Detect which cell encompasses the target text, then output its (x, y) center coordinate. 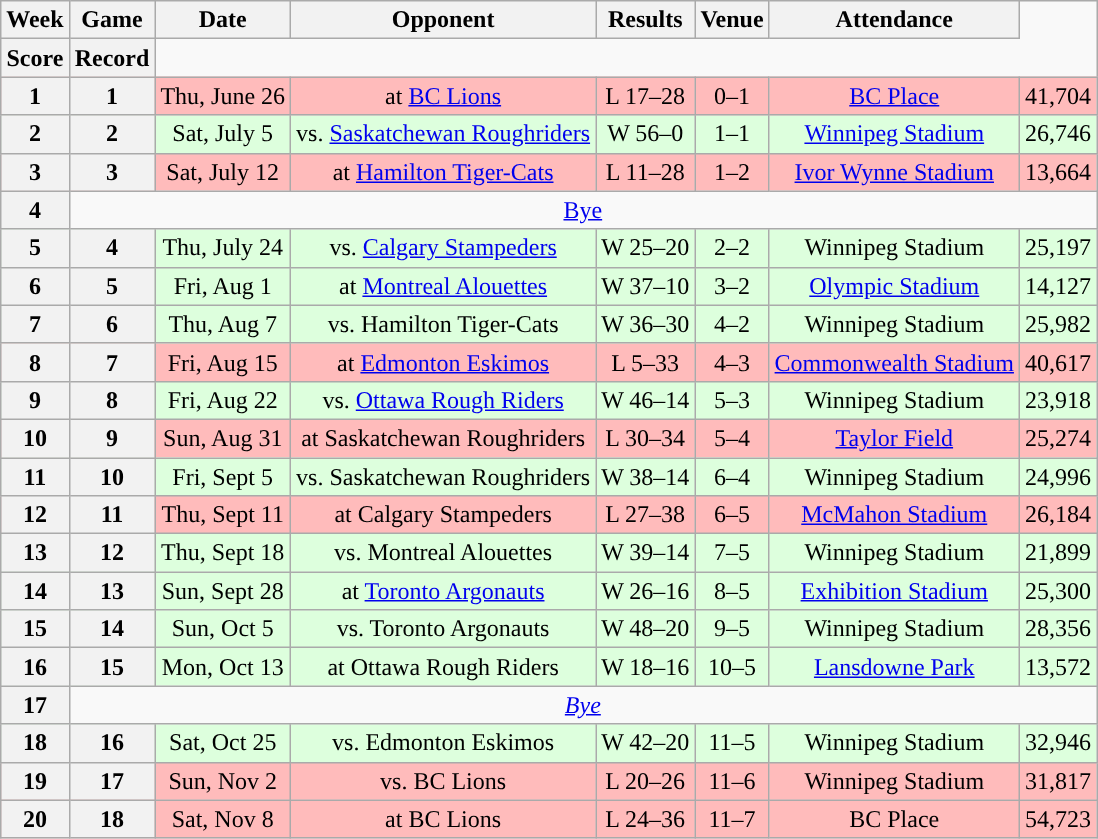
W 42–20 (646, 743)
Thu, Sept 11 (223, 515)
21,899 (1058, 553)
25,300 (1058, 591)
Thu, Sept 18 (223, 553)
vs. Ottawa Rough Riders (444, 400)
Fri, Sept 5 (223, 477)
vs. BC Lions (444, 781)
6–5 (732, 515)
23,918 (1058, 400)
8–5 (732, 591)
26,746 (1058, 134)
at Hamilton Tiger-Cats (444, 172)
5–3 (732, 400)
9–5 (732, 629)
at Ottawa Rough Riders (444, 667)
1–2 (732, 172)
Venue (732, 20)
vs. Montreal Alouettes (444, 553)
4–2 (732, 324)
2–2 (732, 248)
vs. Toronto Argonauts (444, 629)
Sat, July 5 (223, 134)
Thu, July 24 (223, 248)
19 (35, 781)
3–2 (732, 286)
Olympic Stadium (894, 286)
Score (35, 58)
4–3 (732, 362)
L 30–34 (646, 438)
W 37–10 (646, 286)
W 25–20 (646, 248)
Results (646, 20)
W 26–16 (646, 591)
W 39–14 (646, 553)
13,664 (1058, 172)
W 46–14 (646, 400)
W 56–0 (646, 134)
13,572 (1058, 667)
L 24–36 (646, 819)
Attendance (894, 20)
Thu, Aug 7 (223, 324)
Date (223, 20)
at Saskatchewan Roughriders (444, 438)
25,274 (1058, 438)
L 27–38 (646, 515)
at Edmonton Eskimos (444, 362)
26,184 (1058, 515)
Fri, Aug 22 (223, 400)
W 48–20 (646, 629)
Sun, Oct 5 (223, 629)
Commonwealth Stadium (894, 362)
Sat, Nov 8 (223, 819)
Fri, Aug 15 (223, 362)
7–5 (732, 553)
Sun, Aug 31 (223, 438)
41,704 (1058, 96)
McMahon Stadium (894, 515)
25,197 (1058, 248)
vs. Hamilton Tiger-Cats (444, 324)
W 38–14 (646, 477)
at Montreal Alouettes (444, 286)
40,617 (1058, 362)
L 11–28 (646, 172)
at Toronto Argonauts (444, 591)
Sun, Sept 28 (223, 591)
24,996 (1058, 477)
Record (112, 58)
Exhibition Stadium (894, 591)
Fri, Aug 1 (223, 286)
28,356 (1058, 629)
1–1 (732, 134)
Mon, Oct 13 (223, 667)
5–4 (732, 438)
Ivor Wynne Stadium (894, 172)
6–4 (732, 477)
Sat, July 12 (223, 172)
L 17–28 (646, 96)
Thu, June 26 (223, 96)
10–5 (732, 667)
Opponent (444, 20)
L 5–33 (646, 362)
Game (112, 20)
25,982 (1058, 324)
Lansdowne Park (894, 667)
11–5 (732, 743)
31,817 (1058, 781)
0–1 (732, 96)
Sat, Oct 25 (223, 743)
20 (35, 819)
11–6 (732, 781)
W 18–16 (646, 667)
W 36–30 (646, 324)
Week (35, 20)
vs. Edmonton Eskimos (444, 743)
54,723 (1058, 819)
Taylor Field (894, 438)
at Calgary Stampeders (444, 515)
32,946 (1058, 743)
vs. Calgary Stampeders (444, 248)
L 20–26 (646, 781)
Sun, Nov 2 (223, 781)
14,127 (1058, 286)
11–7 (732, 819)
